Scan for the cell matching the given text and deliver its (x, y) coordinate at center. 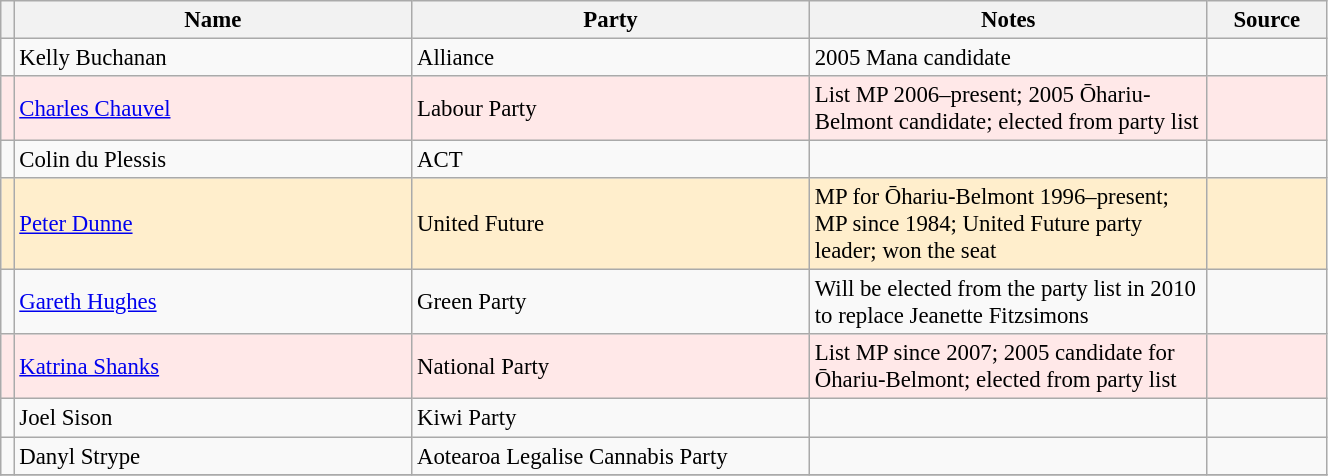
MP for Ōhariu-Belmont 1996–present; MP since 1984; United Future party leader; won the seat (1008, 224)
Alliance (611, 58)
United Future (611, 224)
Peter Dunne (213, 224)
List MP 2006–present; 2005 Ōhariu-Belmont candidate; elected from party list (1008, 108)
Danyl Strype (213, 456)
Name (213, 20)
Aotearoa Legalise Cannabis Party (611, 456)
Notes (1008, 20)
Kelly Buchanan (213, 58)
Colin du Plessis (213, 160)
Katrina Shanks (213, 366)
Source (1266, 20)
Labour Party (611, 108)
ACT (611, 160)
Joel Sison (213, 418)
National Party (611, 366)
Kiwi Party (611, 418)
2005 Mana candidate (1008, 58)
Charles Chauvel (213, 108)
Gareth Hughes (213, 302)
Green Party (611, 302)
Party (611, 20)
Will be elected from the party list in 2010 to replace Jeanette Fitzsimons (1008, 302)
List MP since 2007; 2005 candidate for Ōhariu-Belmont; elected from party list (1008, 366)
